Output the [X, Y] coordinate of the center of the cell containing the given text.  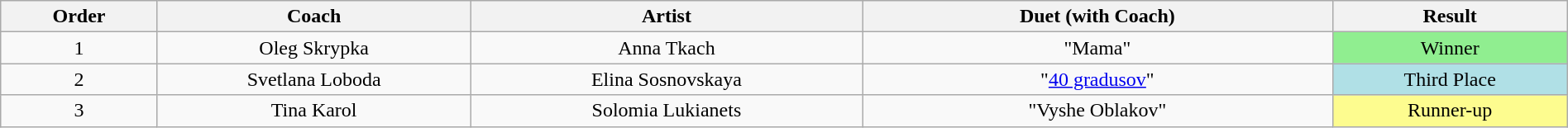
"Mama" [1097, 48]
"Vyshe Oblakov" [1097, 111]
"40 gradusov" [1097, 79]
Third Place [1450, 79]
Winner [1450, 48]
Tina Karol [314, 111]
Svetlana Loboda [314, 79]
Anna Tkach [667, 48]
Order [79, 17]
2 [79, 79]
Coach [314, 17]
Artist [667, 17]
Solomia Lukianets [667, 111]
Duet (with Coach) [1097, 17]
3 [79, 111]
Oleg Skrypka [314, 48]
Result [1450, 17]
1 [79, 48]
Runner-up [1450, 111]
Elina Sosnovskaya [667, 79]
